Pinpoint the cell where the given text exists, returning its [X, Y] midpoint coordinate. 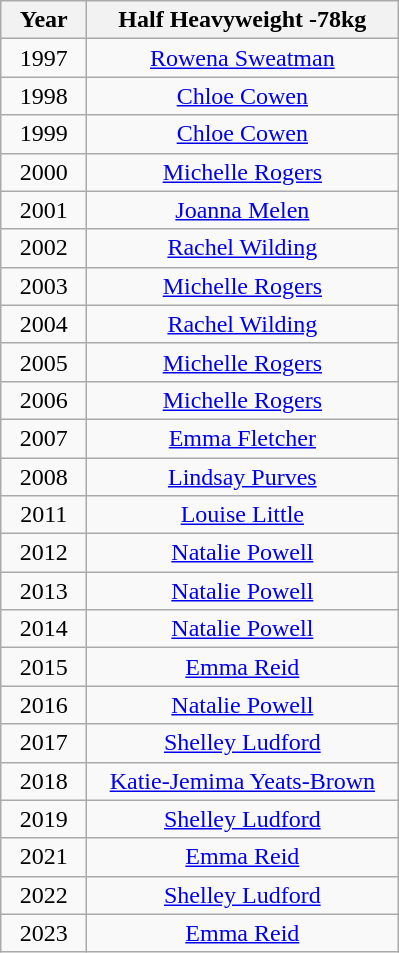
2008 [44, 477]
2001 [44, 210]
Year [44, 20]
2012 [44, 553]
2004 [44, 324]
2003 [44, 286]
1998 [44, 96]
2007 [44, 438]
Joanna Melen [242, 210]
2019 [44, 819]
2000 [44, 172]
Louise Little [242, 515]
2013 [44, 591]
2011 [44, 515]
2014 [44, 629]
Half Heavyweight -78kg [242, 20]
2016 [44, 705]
2005 [44, 362]
Emma Fletcher [242, 438]
1997 [44, 58]
2017 [44, 743]
2022 [44, 895]
2015 [44, 667]
2006 [44, 400]
2018 [44, 781]
Lindsay Purves [242, 477]
2023 [44, 933]
1999 [44, 134]
2021 [44, 857]
Rowena Sweatman [242, 58]
Katie-Jemima Yeats-Brown [242, 781]
2002 [44, 248]
